Provide the (X, Y) coordinate of the cell's center where the given text is located.  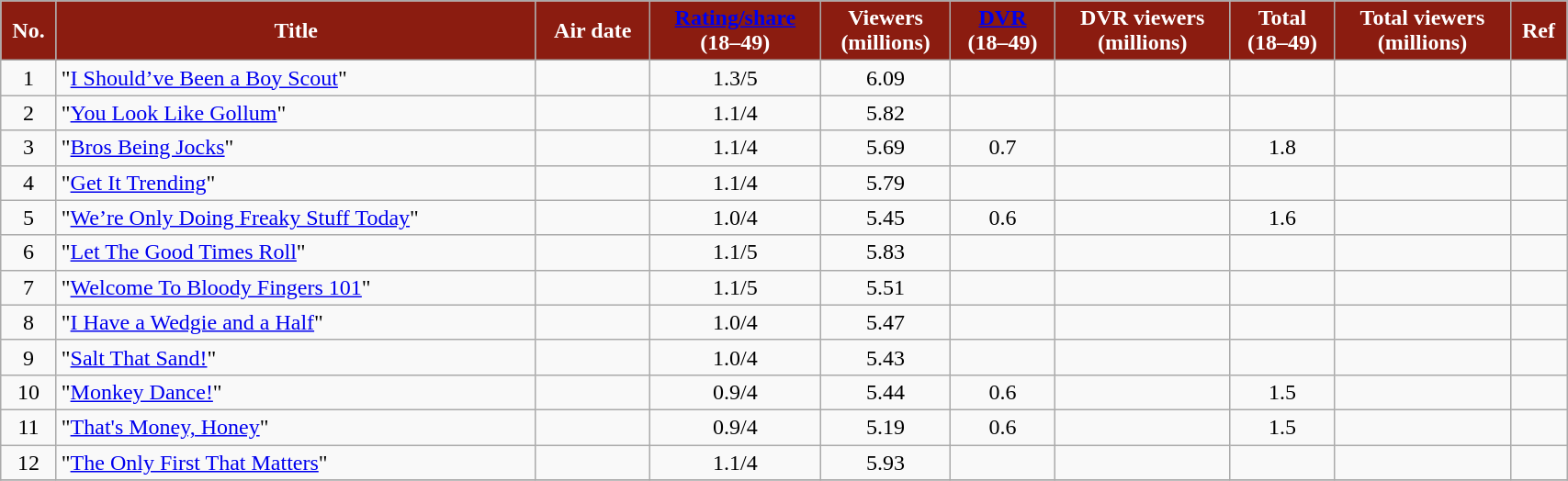
5.45 (886, 218)
"You Look Like Gollum" (296, 113)
4 (29, 183)
"The Only First That Matters" (296, 462)
Air date (592, 31)
5.93 (886, 462)
5.47 (886, 322)
5.82 (886, 113)
"Bros Being Jocks" (296, 148)
Viewers(millions) (886, 31)
"Welcome To Bloody Fingers 101" (296, 287)
7 (29, 287)
"I Have a Wedgie and a Half" (296, 322)
6.09 (886, 78)
5.79 (886, 183)
0.7 (1003, 148)
9 (29, 357)
Ref (1538, 31)
"Let The Good Times Roll" (296, 252)
No. (29, 31)
10 (29, 392)
5.69 (886, 148)
5.44 (886, 392)
5 (29, 218)
DVR viewers(millions) (1143, 31)
5.51 (886, 287)
Rating/share(18–49) (735, 31)
12 (29, 462)
Total viewers(millions) (1423, 31)
1.8 (1282, 148)
1.3/5 (735, 78)
"Get It Trending" (296, 183)
"That's Money, Honey" (296, 427)
3 (29, 148)
Total(18–49) (1282, 31)
Title (296, 31)
1.6 (1282, 218)
5.19 (886, 427)
11 (29, 427)
2 (29, 113)
"We’re Only Doing Freaky Stuff Today" (296, 218)
6 (29, 252)
"I Should’ve Been a Boy Scout" (296, 78)
5.43 (886, 357)
8 (29, 322)
"Salt That Sand!" (296, 357)
5.83 (886, 252)
DVR(18–49) (1003, 31)
"Monkey Dance!" (296, 392)
1 (29, 78)
